Capture the cell that displays the provided text and extract its [X, Y] central coordinate. 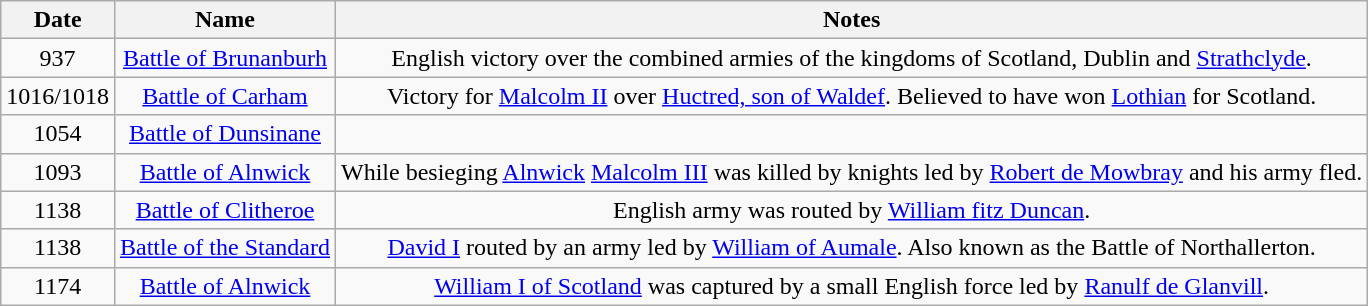
Battle of Carham [224, 96]
While besieging Alnwick Malcolm III was killed by knights led by Robert de Mowbray and his army fled. [852, 172]
Victory for Malcolm II over Huctred, son of Waldef. Believed to have won Lothian for Scotland. [852, 96]
Battle of Dunsinane [224, 134]
Notes [852, 20]
Name [224, 20]
1054 [58, 134]
1174 [58, 286]
1016/1018 [58, 96]
English army was routed by William fitz Duncan. [852, 210]
William I of Scotland was captured by a small English force led by Ranulf de Glanvill. [852, 286]
1093 [58, 172]
Battle of Clitheroe [224, 210]
Battle of the Standard [224, 248]
937 [58, 58]
David I routed by an army led by William of Aumale. Also known as the Battle of Northallerton. [852, 248]
Date [58, 20]
English victory over the combined armies of the kingdoms of Scotland, Dublin and Strathclyde. [852, 58]
Battle of Brunanburh [224, 58]
